Search for the cell housing the specified text and yield its [X, Y] center coordinate. 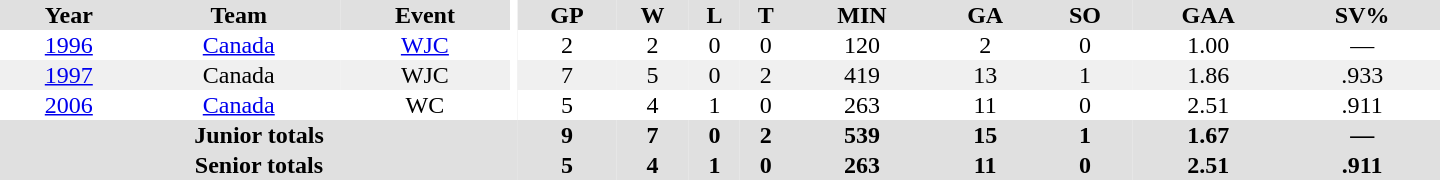
GAA [1208, 15]
T [766, 15]
9 [567, 135]
419 [862, 75]
WC [425, 105]
W [652, 15]
L [714, 15]
Senior totals [259, 165]
2006 [69, 105]
GP [567, 15]
MIN [862, 15]
15 [986, 135]
.933 [1362, 75]
120 [862, 45]
Year [69, 15]
539 [862, 135]
Junior totals [259, 135]
1.00 [1208, 45]
SO [1085, 15]
Event [425, 15]
13 [986, 75]
1.86 [1208, 75]
Team [239, 15]
1997 [69, 75]
1.67 [1208, 135]
SV% [1362, 15]
1996 [69, 45]
GA [986, 15]
